Extract the (X, Y) coordinate from the center of the cell holding the provided text.  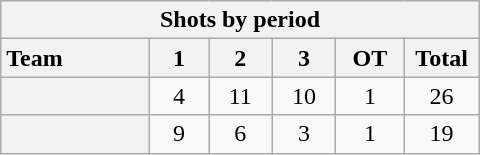
6 (240, 134)
11 (240, 96)
26 (442, 96)
4 (180, 96)
Team (76, 58)
19 (442, 134)
Shots by period (240, 20)
Total (442, 58)
2 (240, 58)
10 (304, 96)
OT (370, 58)
9 (180, 134)
